Determine the (X, Y) coordinate at the center of the cell enclosing the given text.  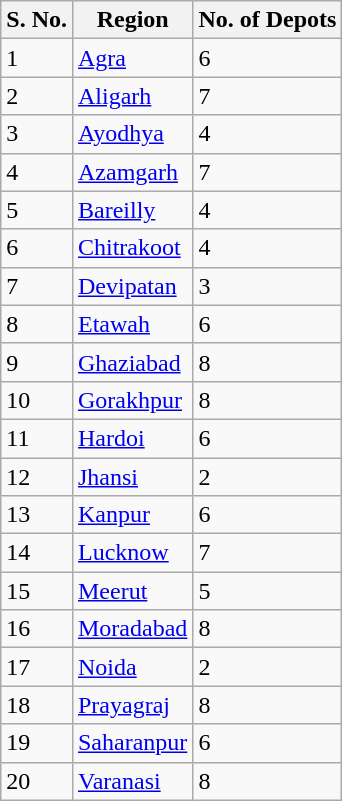
Gorakhpur (132, 400)
Chitrakoot (132, 248)
Devipatan (132, 286)
13 (37, 515)
Etawah (132, 324)
Saharanpur (132, 743)
Ghaziabad (132, 362)
15 (37, 591)
18 (37, 705)
Lucknow (132, 553)
20 (37, 781)
Agra (132, 58)
1 (37, 58)
19 (37, 743)
Prayagraj (132, 705)
Ayodhya (132, 134)
Region (132, 20)
10 (37, 400)
No. of Depots (268, 20)
Varanasi (132, 781)
S. No. (37, 20)
Meerut (132, 591)
12 (37, 477)
Hardoi (132, 438)
14 (37, 553)
17 (37, 667)
11 (37, 438)
Azamgarh (132, 172)
16 (37, 629)
Moradabad (132, 629)
Aligarh (132, 96)
Bareilly (132, 210)
Noida (132, 667)
Kanpur (132, 515)
Jhansi (132, 477)
9 (37, 362)
